Return (x, y) of the center of cell containing provided text 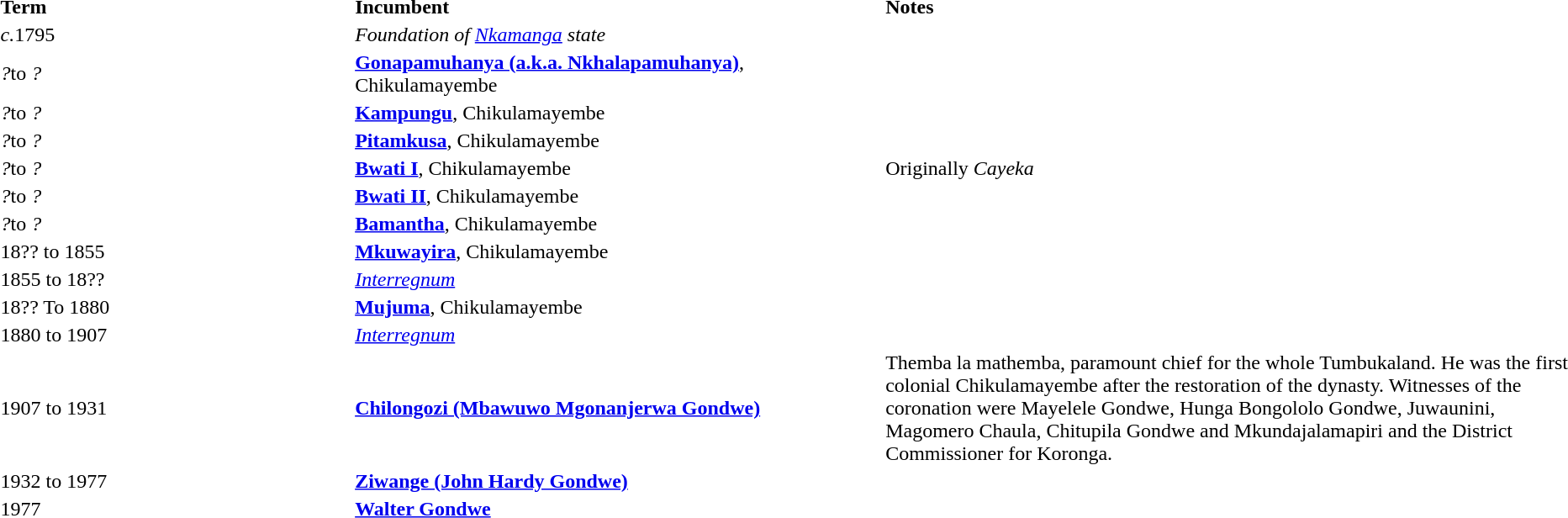
Ziwange (John Hardy Gondwe) (618, 481)
Pitamkusa, Chikulamayembe (618, 140)
Kampungu, Chikulamayembe (618, 113)
Gonapamuhanya (a.k.a. Nkhalapamuhanya), Chikulamayembe (618, 74)
Chilongozi (Mbawuwo Mgonanjerwa Gondwe) (618, 408)
Bamantha, Chikulamayembe (618, 224)
Bwati I, Chikulamayembe (618, 168)
Mkuwayira, Chikulamayembe (618, 251)
Foundation of Nkamanga state (618, 34)
Mujuma, Chikulamayembe (618, 307)
Bwati II, Chikulamayembe (618, 196)
